Provide the (X, Y) coordinate of the cell's center where the given text is located.  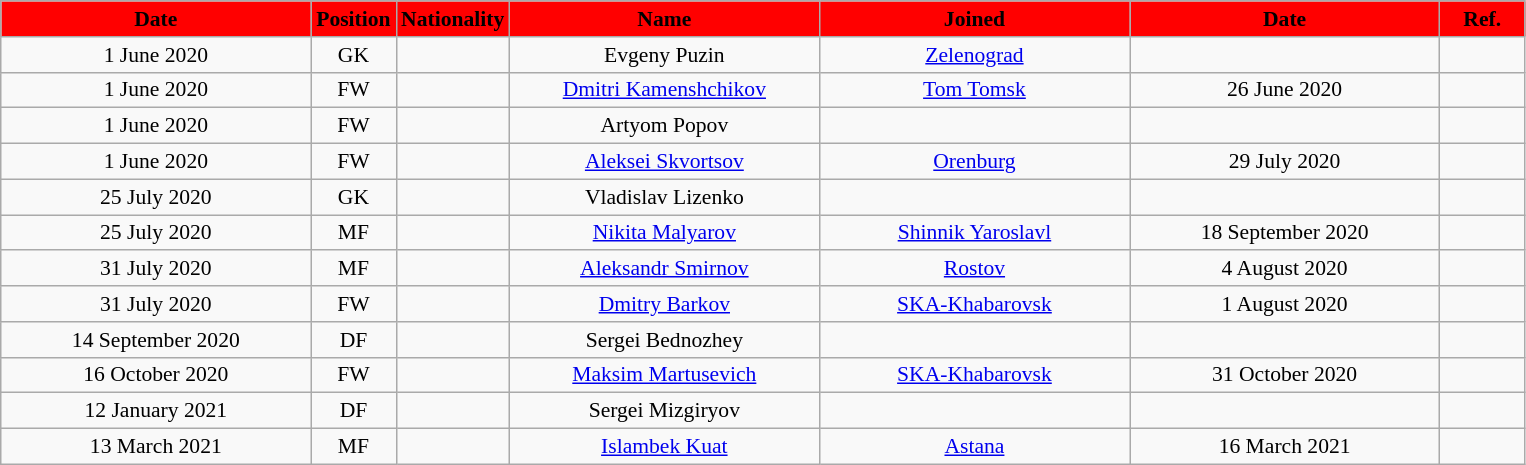
Aleksei Skvortsov (664, 162)
14 September 2020 (156, 340)
Rostov (974, 269)
29 July 2020 (1285, 162)
Nikita Malyarov (664, 233)
31 October 2020 (1285, 375)
Joined (974, 19)
Vladislav Lizenko (664, 197)
Shinnik Yaroslavl (974, 233)
Aleksandr Smirnov (664, 269)
Zelenograd (974, 55)
Sergei Mizgiryov (664, 411)
12 January 2021 (156, 411)
Astana (974, 447)
13 March 2021 (156, 447)
Nationality (452, 19)
16 March 2021 (1285, 447)
4 August 2020 (1285, 269)
Maksim Martusevich (664, 375)
1 August 2020 (1285, 304)
Artyom Popov (664, 126)
26 June 2020 (1285, 90)
Ref. (1482, 19)
Evgeny Puzin (664, 55)
Dmitri Kamenshchikov (664, 90)
Orenburg (974, 162)
Sergei Bednozhey (664, 340)
Dmitry Barkov (664, 304)
Islambek Kuat (664, 447)
Name (664, 19)
18 September 2020 (1285, 233)
16 October 2020 (156, 375)
Tom Tomsk (974, 90)
Position (354, 19)
